Extract the [x, y] coordinate from the center of the cell holding the provided text.  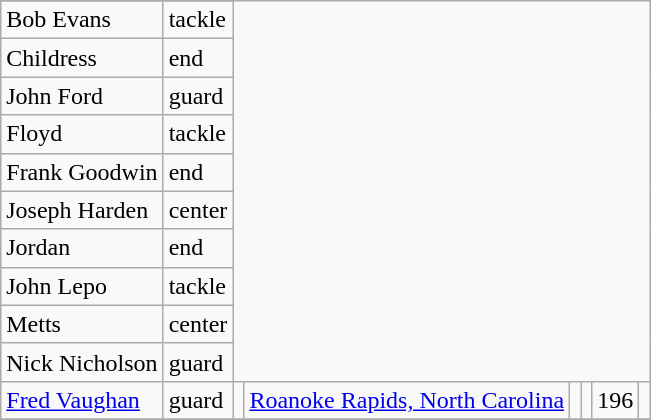
Childress [82, 58]
Fred Vaughan [82, 400]
196 [616, 400]
Roanoke Rapids, North Carolina [407, 400]
John Ford [82, 96]
Jordan [82, 248]
John Lepo [82, 286]
Floyd [82, 134]
Bob Evans [82, 20]
Frank Goodwin [82, 172]
Metts [82, 324]
Nick Nicholson [82, 362]
Joseph Harden [82, 210]
